Determine the [X, Y] coordinate at the center of the cell enclosing the given text.  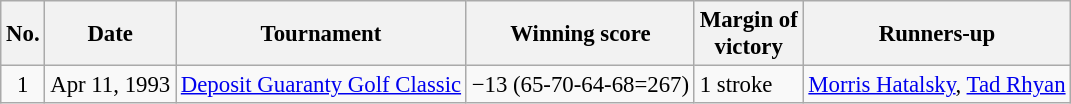
Apr 11, 1993 [110, 85]
1 [23, 85]
No. [23, 34]
Morris Hatalsky, Tad Rhyan [937, 85]
−13 (65-70-64-68=267) [580, 85]
Deposit Guaranty Golf Classic [322, 85]
Runners-up [937, 34]
Margin ofvictory [748, 34]
Tournament [322, 34]
Winning score [580, 34]
Date [110, 34]
1 stroke [748, 85]
